Extract the (X, Y) coordinate from the center of the cell holding the provided text.  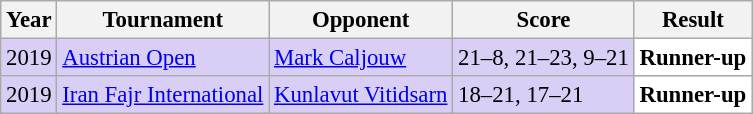
Tournament (163, 20)
Opponent (361, 20)
Austrian Open (163, 58)
18–21, 17–21 (544, 95)
Year (29, 20)
Iran Fajr International (163, 95)
Mark Caljouw (361, 58)
Result (692, 20)
Score (544, 20)
Kunlavut Vitidsarn (361, 95)
21–8, 21–23, 9–21 (544, 58)
